Return the (x, y) coordinate for the center point of the cell that contains the specified text.  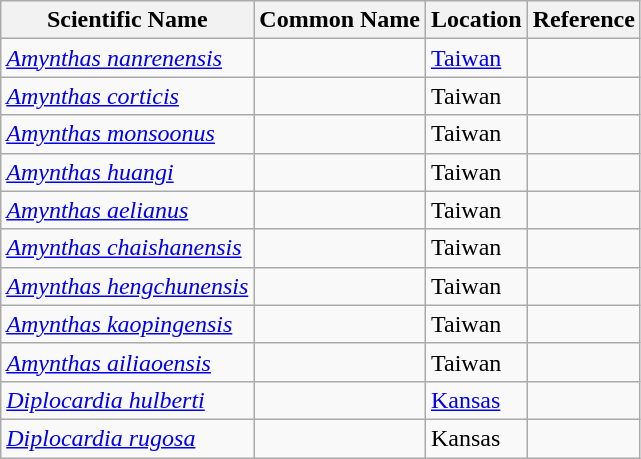
Amynthas aelianus (128, 210)
Diplocardia hulberti (128, 400)
Amynthas ailiaoensis (128, 362)
Common Name (340, 20)
Amynthas chaishanensis (128, 248)
Scientific Name (128, 20)
Amynthas monsoonus (128, 134)
Amynthas huangi (128, 172)
Amynthas kaopingensis (128, 324)
Amynthas hengchunensis (128, 286)
Location (476, 20)
Diplocardia rugosa (128, 438)
Amynthas nanrenensis (128, 58)
Reference (584, 20)
Amynthas corticis (128, 96)
